Detect which cell encompasses the target text, then output its [x, y] center coordinate. 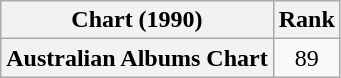
Rank [306, 20]
89 [306, 58]
Chart (1990) [137, 20]
Australian Albums Chart [137, 58]
